Extract the [X, Y] coordinate from the center of the cell holding the provided text.  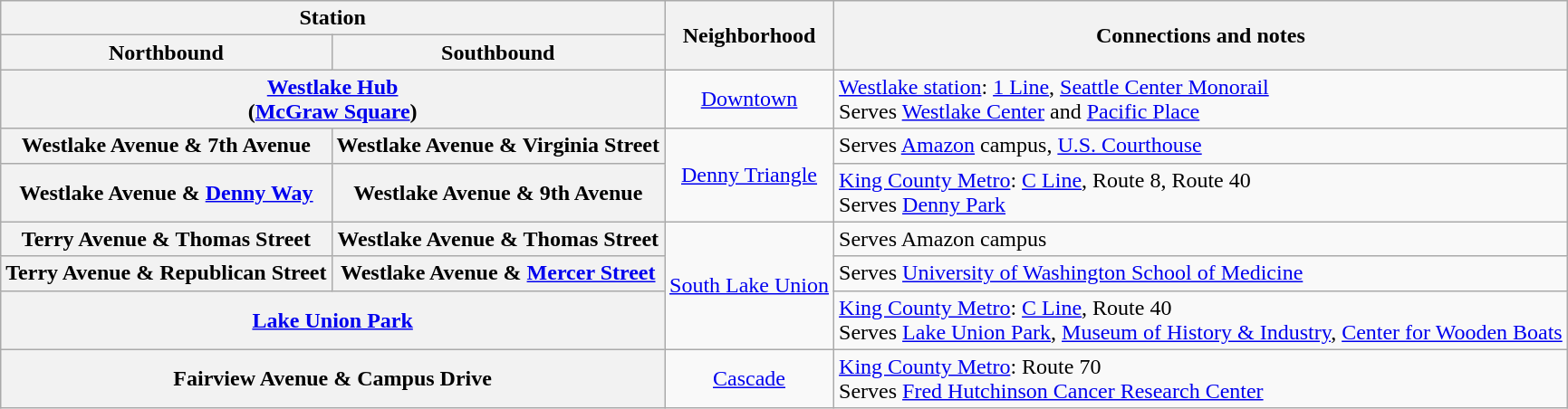
Westlake Avenue & 7th Avenue [167, 146]
Westlake Hub(McGraw Square) [333, 100]
Denny Triangle [750, 176]
Southbound [498, 52]
Neighborhood [750, 35]
Northbound [167, 52]
Westlake Avenue & 9th Avenue [498, 192]
Fairview Avenue & Campus Drive [333, 378]
Serves University of Washington School of Medicine [1201, 273]
Westlake Avenue & Thomas Street [498, 239]
Westlake Avenue & Denny Way [167, 192]
Serves Amazon campus, U.S. Courthouse [1201, 146]
Cascade [750, 378]
Lake Union Park [333, 320]
Terry Avenue & Republican Street [167, 273]
Westlake Avenue & Mercer Street [498, 273]
South Lake Union [750, 286]
Westlake station: 1 Line, Seattle Center MonorailServes Westlake Center and Pacific Place [1201, 100]
Terry Avenue & Thomas Street [167, 239]
Station [333, 18]
Westlake Avenue & Virginia Street [498, 146]
Downtown [750, 100]
Connections and notes [1201, 35]
King County Metro: C Line, Route 40Serves Lake Union Park, Museum of History & Industry, Center for Wooden Boats [1201, 320]
Serves Amazon campus [1201, 239]
King County Metro: Route 70Serves Fred Hutchinson Cancer Research Center [1201, 378]
King County Metro: C Line, Route 8, Route 40Serves Denny Park [1201, 192]
